Return (x, y) of the center of cell containing provided text 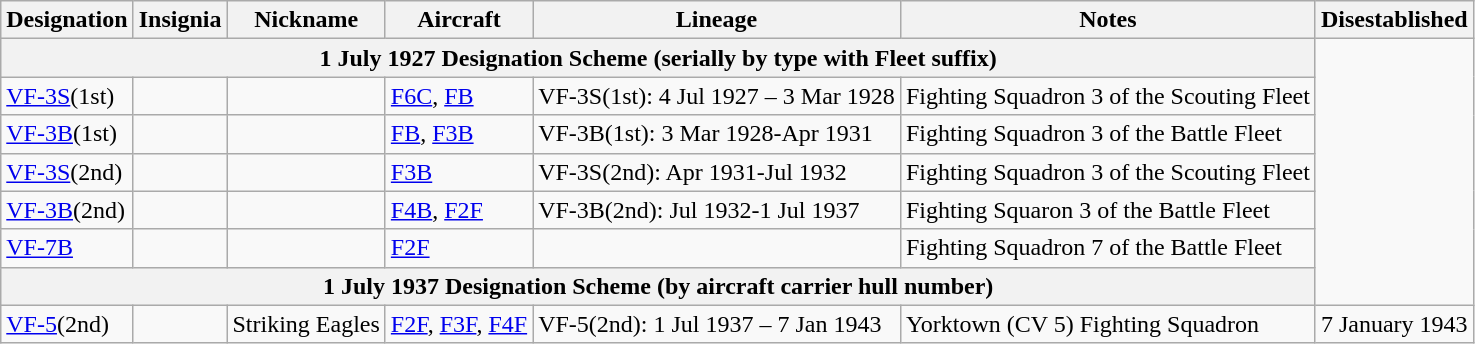
1 July 1927 Designation Scheme (serially by type with Fleet suffix) (658, 58)
VF-3S(2nd): Apr 1931-Jul 1932 (717, 172)
Designation (67, 20)
VF-3B(2nd) (67, 210)
Fighting Squadron 7 of the Battle Fleet (1108, 248)
1 July 1937 Designation Scheme (by aircraft carrier hull number) (658, 286)
F3B (458, 172)
Striking Eagles (306, 324)
VF-3B(1st) (67, 134)
Lineage (717, 20)
VF-3S(2nd) (67, 172)
F2F (458, 248)
Fighting Squaron 3 of the Battle Fleet (1108, 210)
VF-5(2nd): 1 Jul 1937 – 7 Jan 1943 (717, 324)
VF-3B(1st): 3 Mar 1928-Apr 1931 (717, 134)
VF-5(2nd) (67, 324)
F2F, F3F, F4F (458, 324)
Nickname (306, 20)
Notes (1108, 20)
VF-7B (67, 248)
Disestablished (1394, 20)
VF-3S(1st) (67, 96)
Yorktown (CV 5) Fighting Squadron (1108, 324)
F4B, F2F (458, 210)
7 January 1943 (1394, 324)
VF-3B(2nd): Jul 1932-1 Jul 1937 (717, 210)
FB, F3B (458, 134)
VF-3S(1st): 4 Jul 1927 – 3 Mar 1928 (717, 96)
Fighting Squadron 3 of the Battle Fleet (1108, 134)
F6C, FB (458, 96)
Insignia (180, 20)
Aircraft (458, 20)
